Scan for the cell matching the given text and deliver its [x, y] coordinate at center. 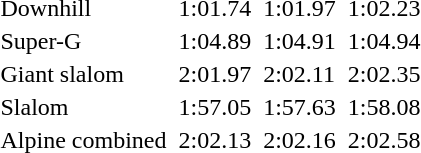
2:02.11 [300, 74]
1:04.91 [300, 41]
1:57.05 [215, 107]
1:04.89 [215, 41]
1:57.63 [300, 107]
2:01.97 [215, 74]
